Extract the [x, y] coordinate from the center of the cell holding the provided text.  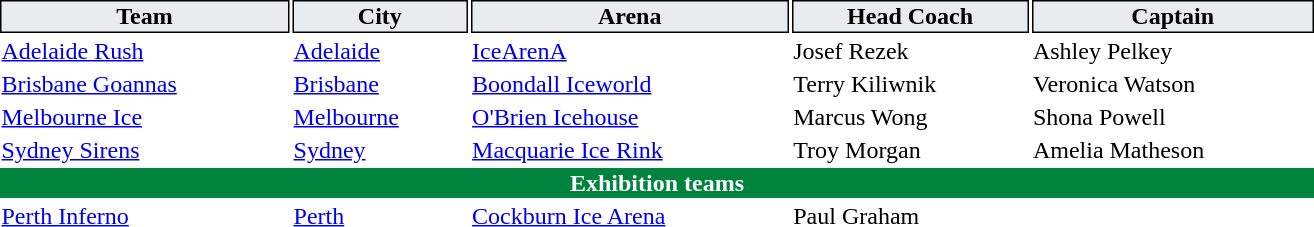
Sydney Sirens [144, 150]
Melbourne Ice [144, 117]
City [380, 16]
IceArenA [630, 51]
Brisbane Goannas [144, 84]
Boondall Iceworld [630, 84]
Captain [1172, 16]
Amelia Matheson [1172, 150]
Brisbane [380, 84]
Marcus Wong [910, 117]
Macquarie Ice Rink [630, 150]
Head Coach [910, 16]
Josef Rezek [910, 51]
Troy Morgan [910, 150]
Adelaide [380, 51]
Exhibition teams [657, 183]
Shona Powell [1172, 117]
Veronica Watson [1172, 84]
Terry Kiliwnik [910, 84]
Sydney [380, 150]
Adelaide Rush [144, 51]
Melbourne [380, 117]
Arena [630, 16]
O'Brien Icehouse [630, 117]
Team [144, 16]
Ashley Pelkey [1172, 51]
